From the cell containing the given text, extract its center point as (x, y) coordinate. 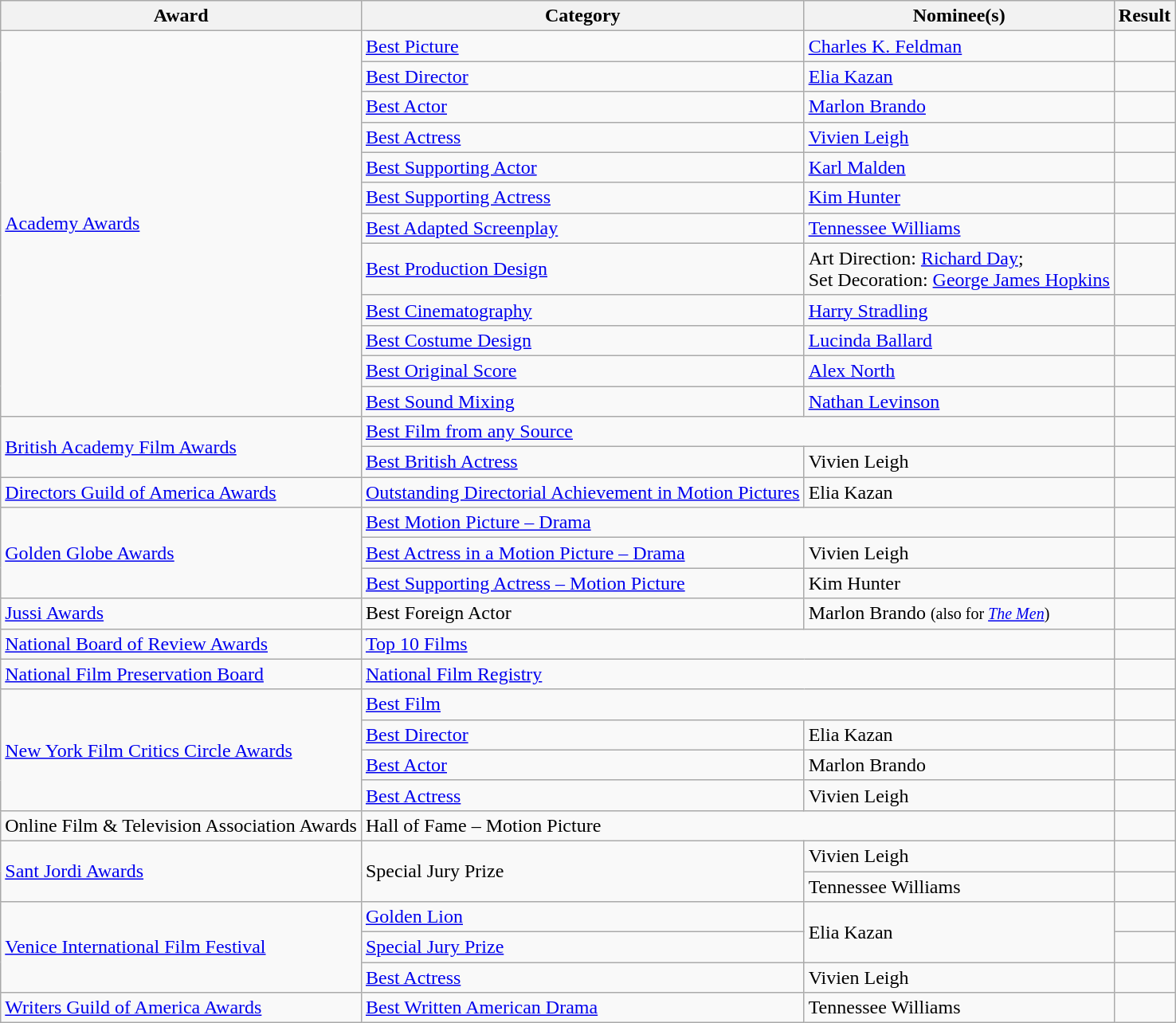
Charles K. Feldman (959, 46)
Jussi Awards (182, 613)
Harry Stradling (959, 310)
Golden Globe Awards (182, 553)
Writers Guild of America Awards (182, 1008)
Outstanding Directorial Achievement in Motion Pictures (582, 492)
Best Picture (582, 46)
Best Supporting Actor (582, 167)
Award (182, 16)
Best Film from any Source (738, 432)
Directors Guild of America Awards (182, 492)
Sant Jordi Awards (182, 871)
Academy Awards (182, 224)
Best Supporting Actress – Motion Picture (582, 583)
National Film Preservation Board (182, 674)
Top 10 Films (738, 644)
Hall of Fame – Motion Picture (738, 825)
Best Cinematography (582, 310)
Best Costume Design (582, 340)
Best Motion Picture – Drama (738, 523)
Alex North (959, 370)
Best Written American Drama (582, 1008)
Art Direction: Richard Day; Set Decoration: George James Hopkins (959, 269)
Best Supporting Actress (582, 198)
British Academy Film Awards (182, 447)
Best Actress in a Motion Picture – Drama (582, 553)
Best Production Design (582, 269)
Karl Malden (959, 167)
National Board of Review Awards (182, 644)
Best British Actress (582, 462)
Golden Lion (582, 917)
Result (1144, 16)
National Film Registry (738, 674)
Best Sound Mixing (582, 401)
Online Film & Television Association Awards (182, 825)
Marlon Brando (also for The Men) (959, 613)
Lucinda Ballard (959, 340)
Category (582, 16)
Best Film (738, 704)
Best Foreign Actor (582, 613)
New York Film Critics Circle Awards (182, 750)
Nominee(s) (959, 16)
Best Adapted Screenplay (582, 228)
Nathan Levinson (959, 401)
Venice International Film Festival (182, 947)
Best Original Score (582, 370)
